Output the [x, y] coordinate of the center of the cell containing the given text.  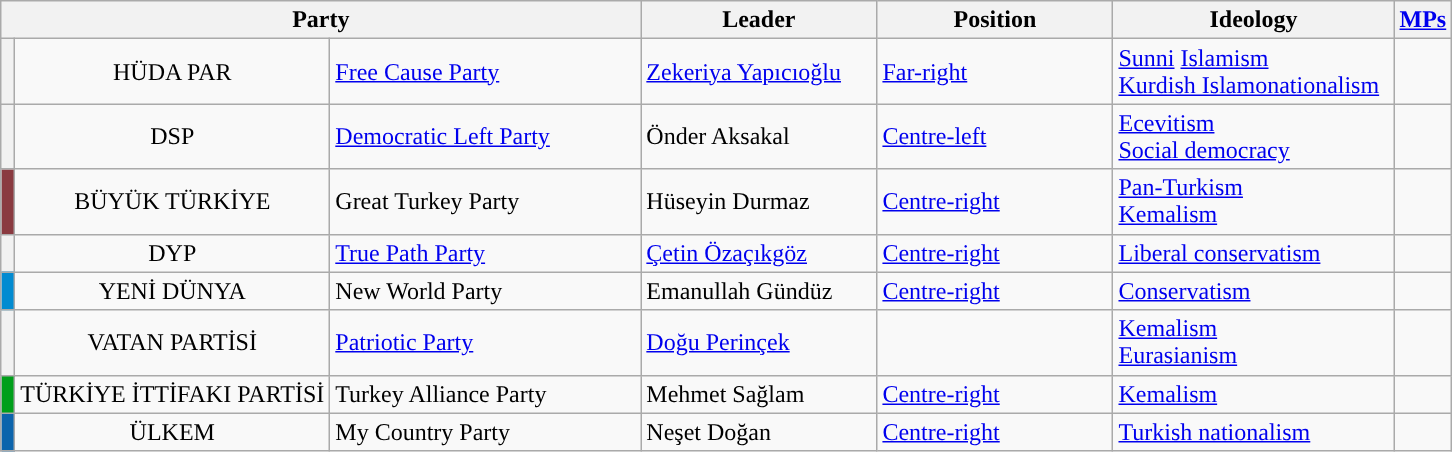
Leader [759, 20]
VATAN PARTİSİ [172, 342]
Turkish nationalism [1254, 432]
Mehmet Sağlam [759, 394]
Conservatism [1254, 291]
HÜDA PAR [172, 72]
Sunni IslamismKurdish Islamonationalism [1254, 72]
Kemalism [1254, 394]
Emanullah Gündüz [759, 291]
BÜYÜK TÜRKİYE [172, 202]
DSP [172, 136]
YENİ DÜNYA [172, 291]
Liberal conservatism [1254, 253]
Centre-left [995, 136]
Patriotic Party [486, 342]
Party [321, 20]
EcevitismSocial democracy [1254, 136]
DYP [172, 253]
Zekeriya Yapıcıoğlu [759, 72]
KemalismEurasianism [1254, 342]
MPs [1423, 20]
Çetin Özaçıkgöz [759, 253]
New World Party [486, 291]
My Country Party [486, 432]
Free Cause Party [486, 72]
Hüseyin Durmaz [759, 202]
Great Turkey Party [486, 202]
True Path Party [486, 253]
Pan-TurkismKemalism [1254, 202]
ÜLKEM [172, 432]
Neşet Doğan [759, 432]
TÜRKİYE İTTİFAKI PARTİSİ [172, 394]
Far-right [995, 72]
Turkey Alliance Party [486, 394]
Önder Aksakal [759, 136]
Democratic Left Party [486, 136]
Position [995, 20]
Doğu Perinçek [759, 342]
Ideology [1254, 20]
